From the cell containing the given text, extract its center point as [X, Y] coordinate. 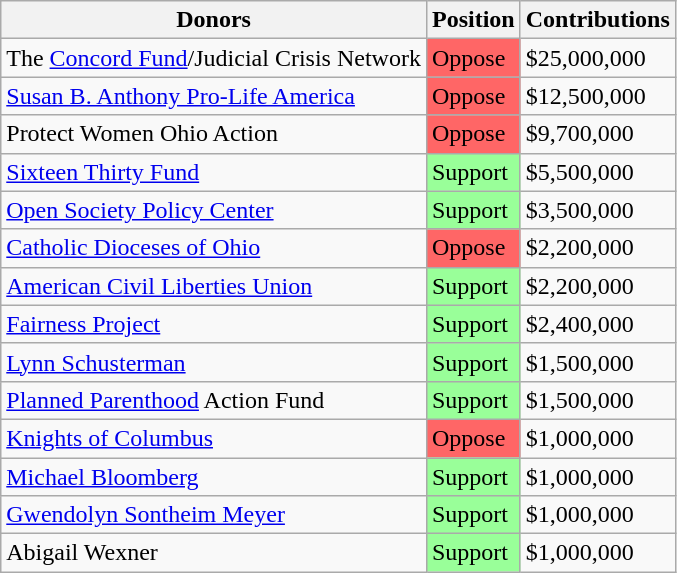
$3,500,000 [598, 210]
Gwendolyn Sontheim Meyer [214, 515]
Protect Women Ohio Action [214, 134]
Contributions [598, 20]
$2,400,000 [598, 324]
$9,700,000 [598, 134]
Michael Bloomberg [214, 477]
Fairness Project [214, 324]
Catholic Dioceses of Ohio [214, 248]
Planned Parenthood Action Fund [214, 400]
Open Society Policy Center [214, 210]
Susan B. Anthony Pro-Life America [214, 96]
$12,500,000 [598, 96]
Knights of Columbus [214, 438]
Lynn Schusterman [214, 362]
$25,000,000 [598, 58]
The Concord Fund/Judicial Crisis Network [214, 58]
Position [473, 20]
Donors [214, 20]
$5,500,000 [598, 172]
Sixteen Thirty Fund [214, 172]
American Civil Liberties Union [214, 286]
Abigail Wexner [214, 553]
